Output the (x, y) coordinate of the center of the cell containing the given text.  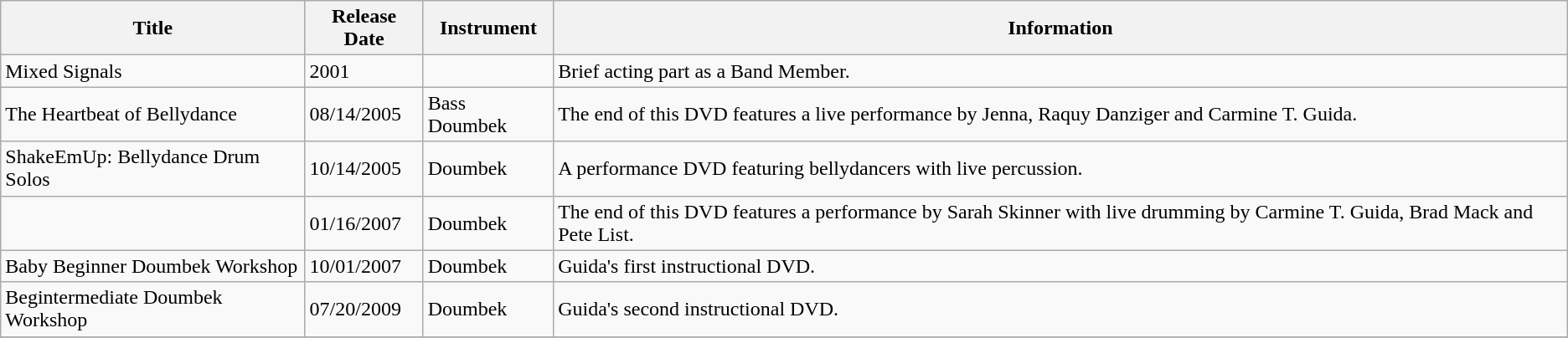
A performance DVD featuring bellydancers with live percussion. (1060, 169)
10/14/2005 (364, 169)
The end of this DVD features a live performance by Jenna, Raquy Danziger and Carmine T. Guida. (1060, 114)
Guida's second instructional DVD. (1060, 310)
The Heartbeat of Bellydance (152, 114)
Begintermediate Doumbek Workshop (152, 310)
The end of this DVD features a performance by Sarah Skinner with live drumming by Carmine T. Guida, Brad Mack and Pete List. (1060, 223)
ShakeEmUp: Bellydance Drum Solos (152, 169)
Information (1060, 28)
Bass Doumbek (487, 114)
Instrument (487, 28)
Brief acting part as a Band Member. (1060, 71)
Title (152, 28)
2001 (364, 71)
01/16/2007 (364, 223)
07/20/2009 (364, 310)
Guida's first instructional DVD. (1060, 266)
Baby Beginner Doumbek Workshop (152, 266)
08/14/2005 (364, 114)
Release Date (364, 28)
Mixed Signals (152, 71)
10/01/2007 (364, 266)
